Search for the cell housing the specified text and yield its [X, Y] center coordinate. 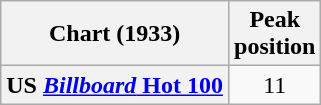
Peakposition [275, 34]
US Billboard Hot 100 [115, 85]
Chart (1933) [115, 34]
11 [275, 85]
